From the cell containing the given text, extract its center point as [x, y] coordinate. 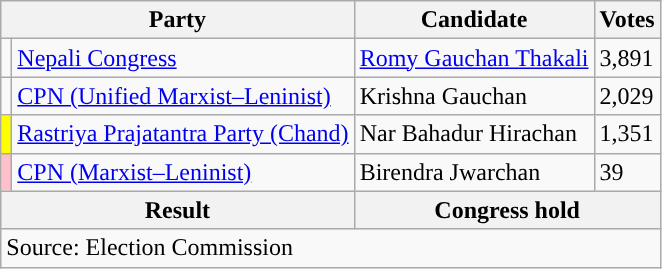
Source: Election Commission [330, 248]
Votes [627, 20]
Result [178, 210]
Candidate [474, 20]
39 [627, 172]
Rastriya Prajatantra Party (Chand) [183, 134]
Party [178, 20]
Congress hold [507, 210]
2,029 [627, 96]
Nar Bahadur Hirachan [474, 134]
Nepali Congress [183, 58]
Romy Gauchan Thakali [474, 58]
CPN (Marxist–Leninist) [183, 172]
CPN (Unified Marxist–Leninist) [183, 96]
1,351 [627, 134]
3,891 [627, 58]
Krishna Gauchan [474, 96]
Birendra Jwarchan [474, 172]
